Output the [X, Y] coordinate of the center of the cell containing the given text.  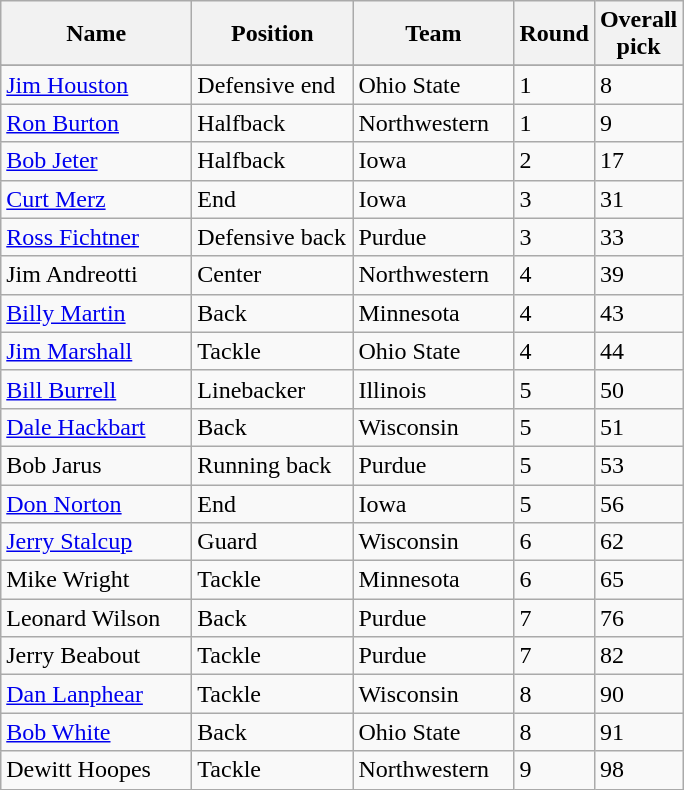
Defensive end [272, 85]
Jerry Stalcup [96, 542]
17 [638, 161]
Defensive back [272, 237]
Round [554, 34]
Jim Andreotti [96, 275]
44 [638, 351]
Bob White [96, 732]
50 [638, 389]
Position [272, 34]
Mike Wright [96, 580]
43 [638, 313]
Billy Martin [96, 313]
Curt Merz [96, 199]
Bill Burrell [96, 389]
Dewitt Hoopes [96, 770]
82 [638, 656]
Illinois [434, 389]
Bob Jarus [96, 465]
62 [638, 542]
Bob Jeter [96, 161]
Running back [272, 465]
Team [434, 34]
Ross Fichtner [96, 237]
Overall pick [638, 34]
Jerry Beabout [96, 656]
Jim Marshall [96, 351]
31 [638, 199]
90 [638, 694]
Guard [272, 542]
65 [638, 580]
Jim Houston [96, 85]
53 [638, 465]
2 [554, 161]
Dan Lanphear [96, 694]
76 [638, 618]
Dale Hackbart [96, 427]
33 [638, 237]
91 [638, 732]
56 [638, 503]
Leonard Wilson [96, 618]
Linebacker [272, 389]
Name [96, 34]
51 [638, 427]
Ron Burton [96, 123]
39 [638, 275]
Center [272, 275]
Don Norton [96, 503]
98 [638, 770]
